Return the [X, Y] coordinate for the center point of the cell that contains the specified text.  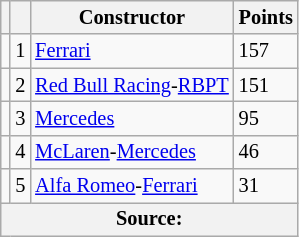
157 [266, 51]
31 [266, 186]
3 [20, 118]
Mercedes [132, 118]
Constructor [132, 17]
Ferrari [132, 51]
151 [266, 85]
5 [20, 186]
46 [266, 152]
Source: [150, 219]
1 [20, 51]
McLaren-Mercedes [132, 152]
2 [20, 85]
Points [266, 17]
Red Bull Racing-RBPT [132, 85]
Alfa Romeo-Ferrari [132, 186]
4 [20, 152]
95 [266, 118]
